Return the [X, Y] coordinate for the center point of the cell that contains the specified text.  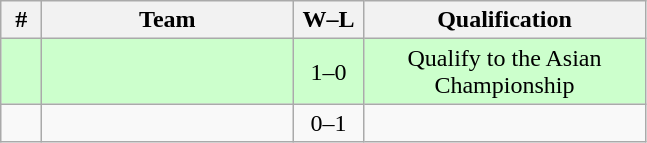
# [22, 20]
0–1 [328, 123]
Qualify to the Asian Championship [504, 72]
W–L [328, 20]
Qualification [504, 20]
Team [168, 20]
1–0 [328, 72]
